From the cell containing the given text, extract its center point as [X, Y] coordinate. 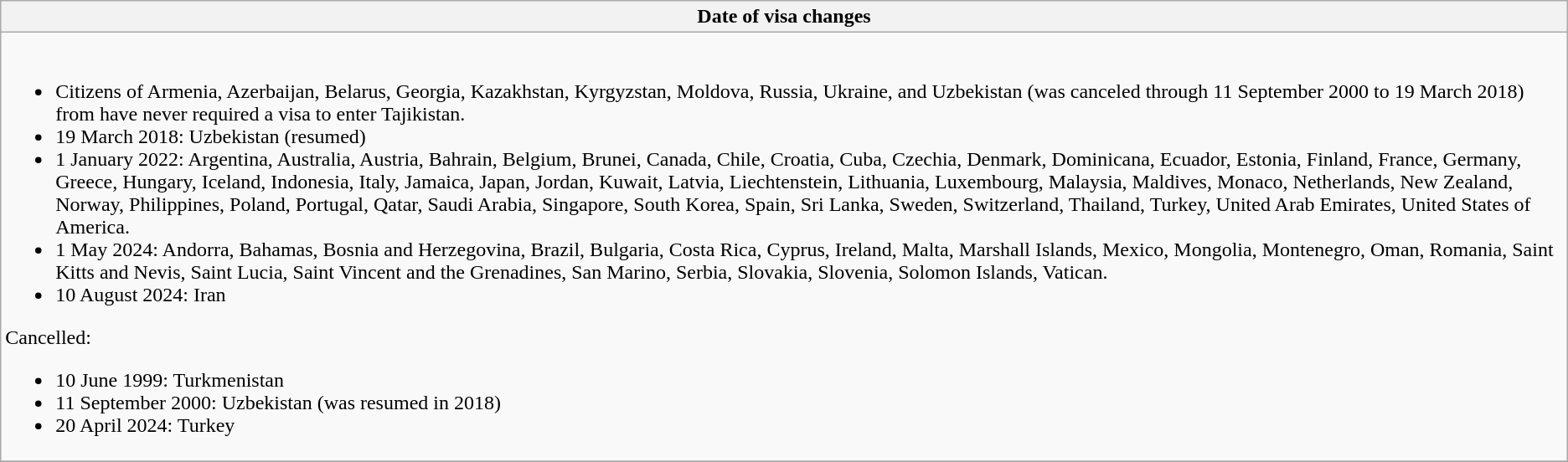
Date of visa changes [784, 17]
